Provide the (X, Y) coordinate of the cell's center where the given text is located.  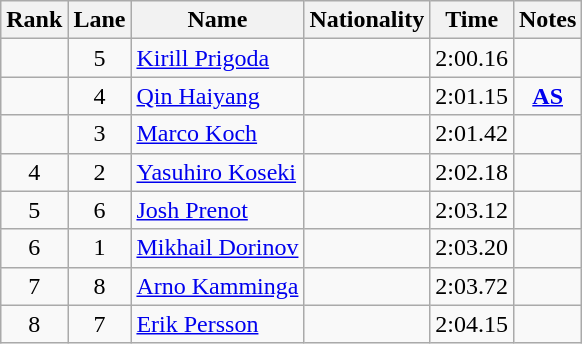
2:01.42 (472, 134)
Arno Kamminga (218, 286)
Erik Persson (218, 324)
Notes (547, 20)
Josh Prenot (218, 210)
Nationality (367, 20)
Lane (100, 20)
AS (547, 96)
2 (100, 172)
2:00.16 (472, 58)
Mikhail Dorinov (218, 248)
1 (100, 248)
Qin Haiyang (218, 96)
Marco Koch (218, 134)
Kirill Prigoda (218, 58)
2:03.12 (472, 210)
3 (100, 134)
Name (218, 20)
2:02.18 (472, 172)
2:04.15 (472, 324)
Yasuhiro Koseki (218, 172)
Time (472, 20)
2:03.20 (472, 248)
2:01.15 (472, 96)
2:03.72 (472, 286)
Rank (34, 20)
